Locate the cell with the specified text and output its (X, Y) center coordinate. 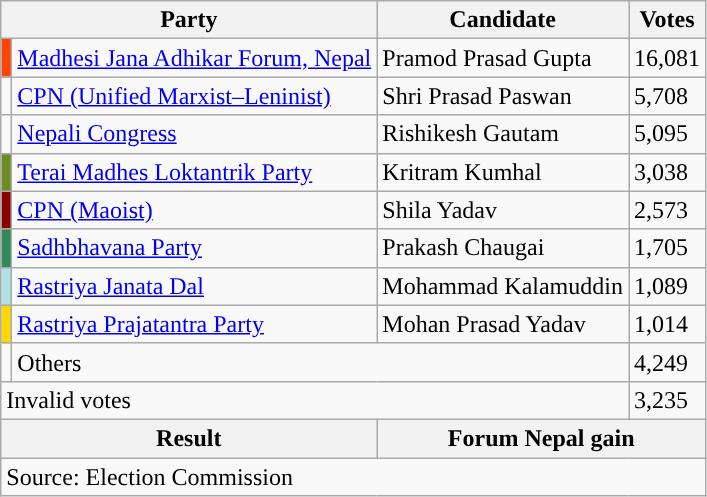
Madhesi Jana Adhikar Forum, Nepal (194, 58)
4,249 (666, 362)
3,038 (666, 172)
16,081 (666, 58)
Party (189, 20)
Pramod Prasad Gupta (503, 58)
5,708 (666, 96)
Others (320, 362)
Votes (666, 20)
1,089 (666, 286)
Kritram Kumhal (503, 172)
Sadhbhavana Party (194, 248)
Nepali Congress (194, 134)
Candidate (503, 20)
2,573 (666, 210)
CPN (Unified Marxist–Leninist) (194, 96)
1,014 (666, 324)
CPN (Maoist) (194, 210)
Shri Prasad Paswan (503, 96)
Rastriya Prajatantra Party (194, 324)
Forum Nepal gain (542, 438)
Result (189, 438)
Invalid votes (315, 400)
Mohammad Kalamuddin (503, 286)
Mohan Prasad Yadav (503, 324)
Rishikesh Gautam (503, 134)
3,235 (666, 400)
Prakash Chaugai (503, 248)
5,095 (666, 134)
Terai Madhes Loktantrik Party (194, 172)
Source: Election Commission (354, 477)
1,705 (666, 248)
Rastriya Janata Dal (194, 286)
Shila Yadav (503, 210)
